Pinpoint the cell where the given text exists, returning its [x, y] midpoint coordinate. 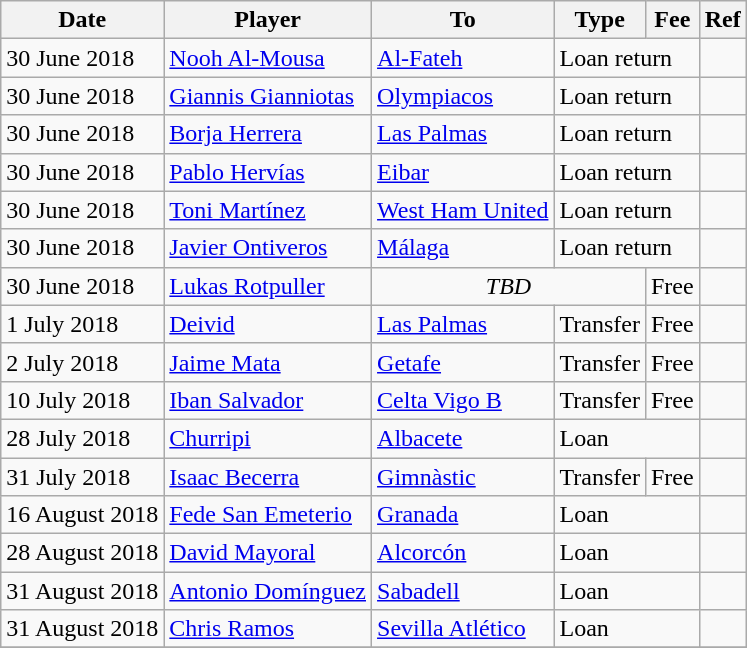
Nooh Al-Mousa [268, 58]
Getafe [463, 362]
Granada [463, 515]
1 July 2018 [82, 324]
To [463, 20]
Isaac Becerra [268, 477]
Olympiacos [463, 96]
Giannis Gianniotas [268, 96]
Albacete [463, 438]
Iban Salvador [268, 400]
Sevilla Atlético [463, 629]
Fee [672, 20]
Alcorcón [463, 553]
Player [268, 20]
Date [82, 20]
Ref [722, 20]
Antonio Domínguez [268, 591]
31 July 2018 [82, 477]
Lukas Rotpuller [268, 286]
Pablo Hervías [268, 172]
Deivid [268, 324]
Chris Ramos [268, 629]
Sabadell [463, 591]
Al-Fateh [463, 58]
Málaga [463, 248]
Jaime Mata [268, 362]
28 July 2018 [82, 438]
West Ham United [463, 210]
2 July 2018 [82, 362]
Celta Vigo B [463, 400]
TBD [509, 286]
Gimnàstic [463, 477]
Fede San Emeterio [268, 515]
Borja Herrera [268, 134]
10 July 2018 [82, 400]
Type [600, 20]
Toni Martínez [268, 210]
David Mayoral [268, 553]
Javier Ontiveros [268, 248]
Churripi [268, 438]
28 August 2018 [82, 553]
Eibar [463, 172]
16 August 2018 [82, 515]
